Scan for the cell matching the given text and deliver its [X, Y] coordinate at center. 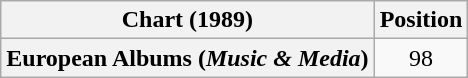
European Albums (Music & Media) [188, 58]
Position [421, 20]
Chart (1989) [188, 20]
98 [421, 58]
